Provide the (X, Y) coordinate of the cell's center where the given text is located.  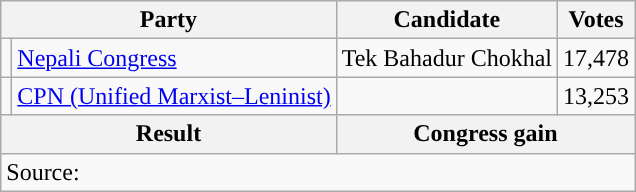
Votes (596, 20)
17,478 (596, 58)
Result (168, 134)
Candidate (446, 20)
13,253 (596, 96)
CPN (Unified Marxist–Leninist) (174, 96)
Party (168, 20)
Tek Bahadur Chokhal (446, 58)
Source: (318, 172)
Nepali Congress (174, 58)
Congress gain (485, 134)
